Scan for the cell matching the given text and deliver its (X, Y) coordinate at center. 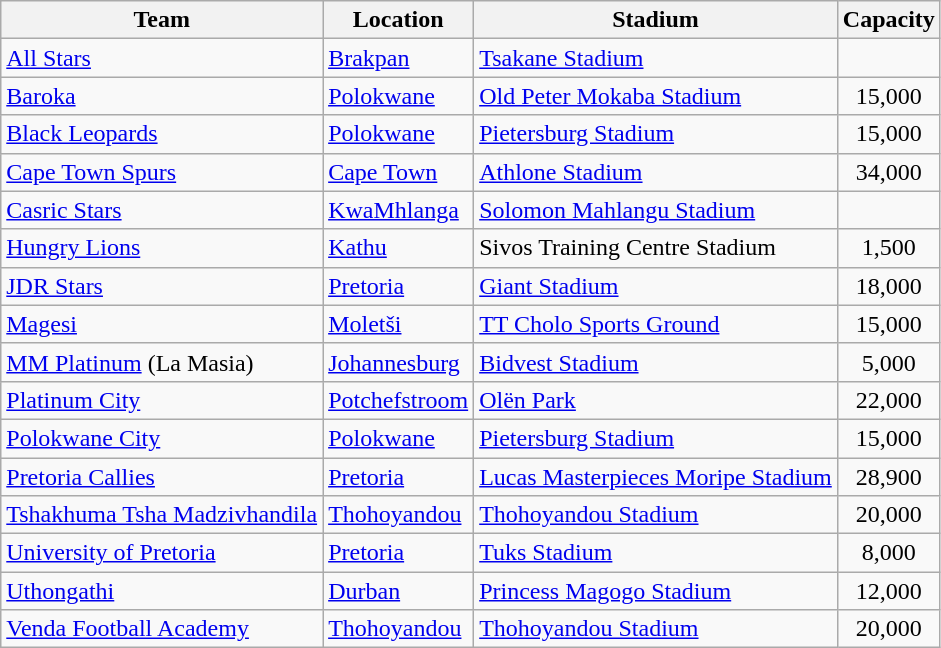
Giant Stadium (656, 286)
University of Pretoria (162, 553)
Casric Stars (162, 210)
Location (398, 20)
Johannesburg (398, 362)
Durban (398, 591)
Tshakhuma Tsha Madzivhandila (162, 515)
Baroka (162, 96)
Solomon Mahlangu Stadium (656, 210)
Potchefstroom (398, 400)
Old Peter Mokaba Stadium (656, 96)
Olën Park (656, 400)
18,000 (888, 286)
MM Platinum (La Masia) (162, 362)
Bidvest Stadium (656, 362)
Athlone Stadium (656, 172)
Brakpan (398, 58)
Cape Town Spurs (162, 172)
Capacity (888, 20)
Platinum City (162, 400)
34,000 (888, 172)
8,000 (888, 553)
Stadium (656, 20)
Polokwane City (162, 438)
Moletši (398, 324)
1,500 (888, 248)
28,900 (888, 477)
Kathu (398, 248)
Cape Town (398, 172)
Lucas Masterpieces Moripe Stadium (656, 477)
TT Cholo Sports Ground (656, 324)
Hungry Lions (162, 248)
Team (162, 20)
Magesi (162, 324)
Sivos Training Centre Stadium (656, 248)
Uthongathi (162, 591)
Tuks Stadium (656, 553)
Venda Football Academy (162, 629)
KwaMhlanga (398, 210)
All Stars (162, 58)
22,000 (888, 400)
JDR Stars (162, 286)
Black Leopards (162, 134)
Tsakane Stadium (656, 58)
12,000 (888, 591)
5,000 (888, 362)
Pretoria Callies (162, 477)
Princess Magogo Stadium (656, 591)
